Search for the cell housing the specified text and yield its (x, y) center coordinate. 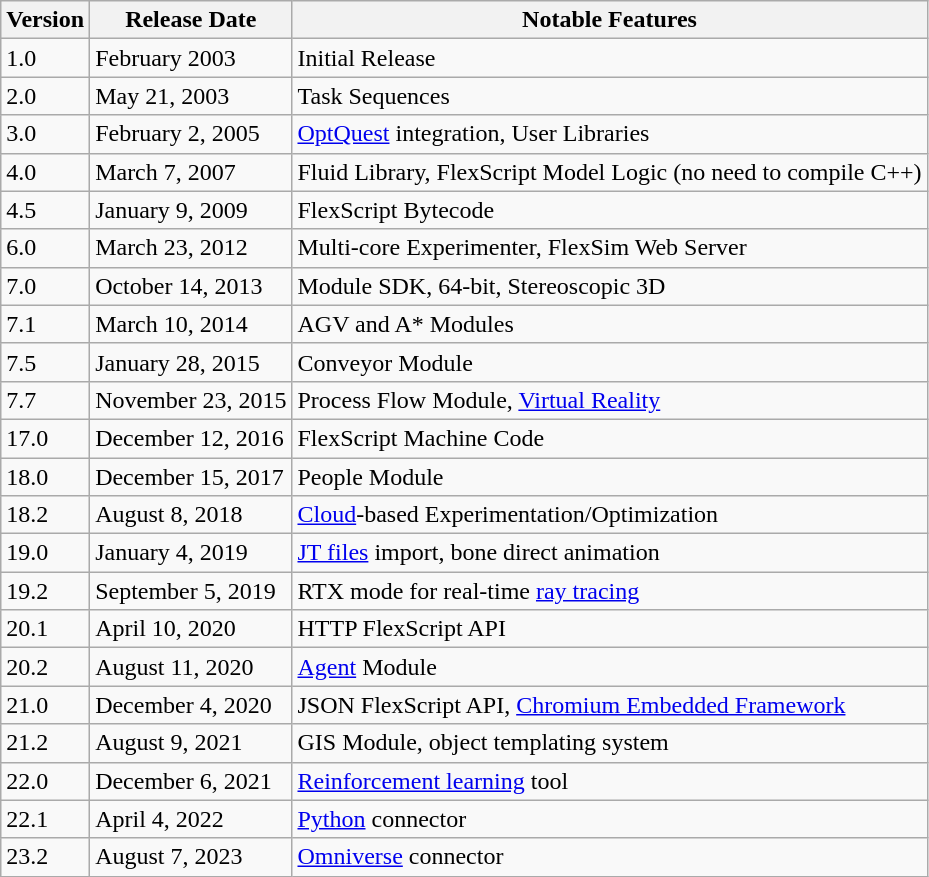
Version (46, 20)
People Module (610, 477)
FlexScript Machine Code (610, 438)
January 28, 2015 (191, 362)
Notable Features (610, 20)
March 7, 2007 (191, 172)
March 23, 2012 (191, 248)
October 14, 2013 (191, 286)
August 8, 2018 (191, 515)
August 7, 2023 (191, 857)
February 2003 (191, 58)
Process Flow Module, Virtual Reality (610, 400)
January 4, 2019 (191, 553)
Reinforcement learning tool (610, 781)
Fluid Library, FlexScript Model Logic (no need to compile C++) (610, 172)
6.0 (46, 248)
19.0 (46, 553)
Agent Module (610, 667)
December 4, 2020 (191, 705)
18.2 (46, 515)
HTTP FlexScript API (610, 629)
Task Sequences (610, 96)
7.5 (46, 362)
February 2, 2005 (191, 134)
November 23, 2015 (191, 400)
4.0 (46, 172)
22.1 (46, 819)
7.7 (46, 400)
21.2 (46, 743)
1.0 (46, 58)
17.0 (46, 438)
December 6, 2021 (191, 781)
April 10, 2020 (191, 629)
Omniverse connector (610, 857)
August 9, 2021 (191, 743)
FlexScript Bytecode (610, 210)
August 11, 2020 (191, 667)
March 10, 2014 (191, 324)
Python connector (610, 819)
Initial Release (610, 58)
20.2 (46, 667)
AGV and A* Modules (610, 324)
GIS Module, object templating system (610, 743)
September 5, 2019 (191, 591)
Release Date (191, 20)
JT files import, bone direct animation (610, 553)
19.2 (46, 591)
April 4, 2022 (191, 819)
RTX mode for real-time ray tracing (610, 591)
23.2 (46, 857)
22.0 (46, 781)
20.1 (46, 629)
7.0 (46, 286)
December 12, 2016 (191, 438)
January 9, 2009 (191, 210)
4.5 (46, 210)
Multi-core Experimenter, FlexSim Web Server (610, 248)
OptQuest integration, User Libraries (610, 134)
21.0 (46, 705)
18.0 (46, 477)
December 15, 2017 (191, 477)
7.1 (46, 324)
JSON FlexScript API, Chromium Embedded Framework (610, 705)
May 21, 2003 (191, 96)
Conveyor Module (610, 362)
Module SDK, 64-bit, Stereoscopic 3D (610, 286)
3.0 (46, 134)
Cloud-based Experimentation/Optimization (610, 515)
2.0 (46, 96)
